Detect which cell encompasses the target text, then output its (x, y) center coordinate. 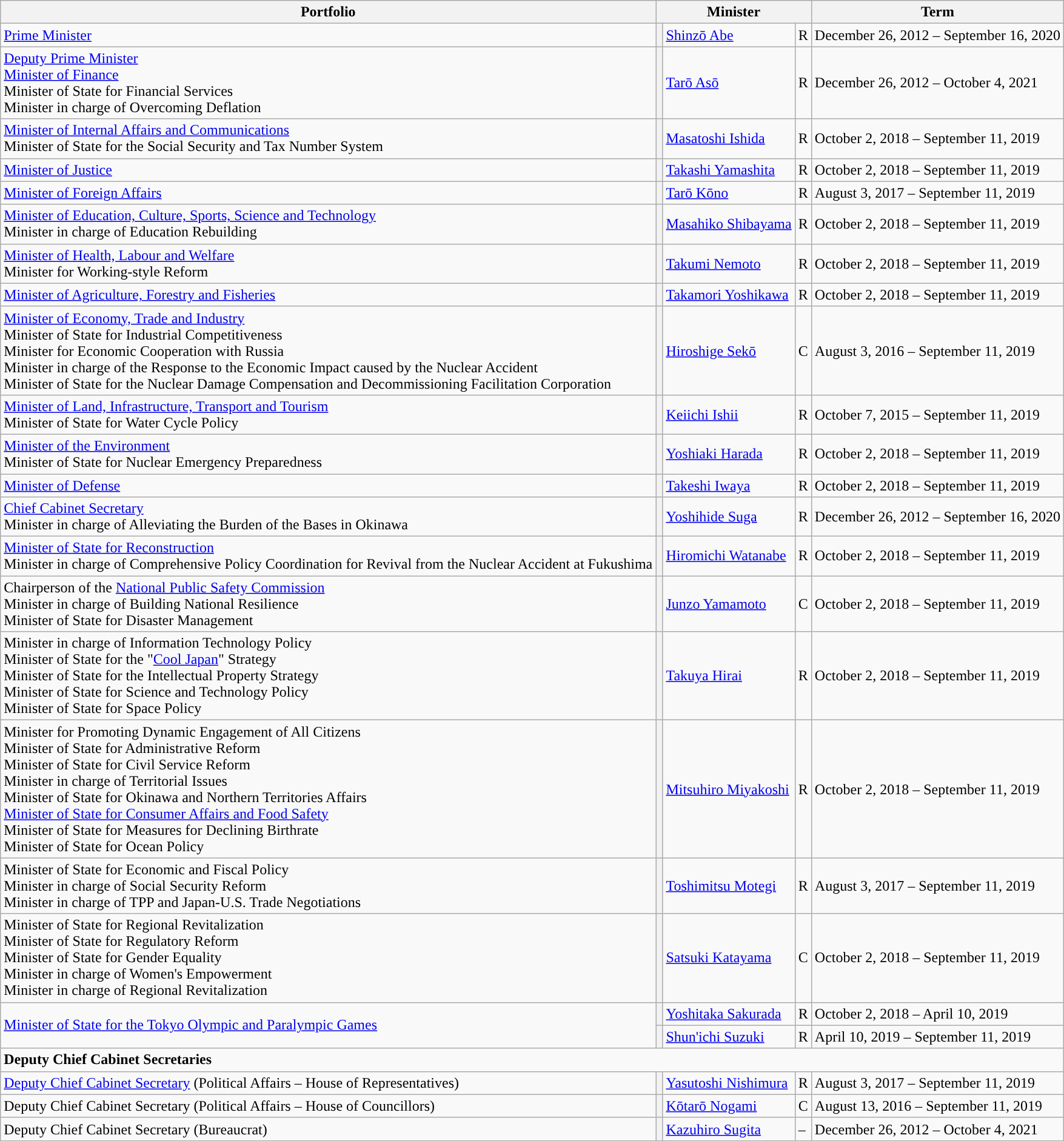
Minister of Justice (329, 170)
Keiichi Ishii (729, 415)
Hiroshige Sekō (729, 350)
Kōtarō Nogami (729, 1106)
Minister of Education, Culture, Sports, Science and TechnologyMinister in charge of Education Rebuilding (329, 224)
Yasutoshi Nishimura (729, 1083)
Shinzō Abe (729, 35)
Minister of the EnvironmentMinister of State for Nuclear Emergency Preparedness (329, 453)
Deputy Prime Minister Minister of Finance Minister of State for Financial Services Minister in charge of Overcoming Deflation (329, 82)
Minister of State for ReconstructionMinister in charge of Comprehensive Policy Coordination for Revival from the Nuclear Accident at Fukushima (329, 557)
Masahiko Shibayama (729, 224)
Toshimitsu Motegi (729, 886)
October 2, 2018 – April 10, 2019 (937, 1014)
Chairperson of the National Public Safety CommissionMinister in charge of Building National ResilienceMinister of State for Disaster Management (329, 604)
Takamori Yoshikawa (729, 295)
Minister of State for the Tokyo Olympic and Paralympic Games (329, 1025)
Yoshiaki Harada (729, 453)
Deputy Chief Cabinet Secretary (Political Affairs – House of Representatives) (329, 1083)
Tarō Asō (729, 82)
Yoshihide Suga (729, 517)
Masatoshi Ishida (729, 138)
Kazuhiro Sugita (729, 1129)
Mitsuhiro Miyakoshi (729, 789)
October 7, 2015 – September 11, 2019 (937, 415)
Prime Minister (329, 35)
Minister (734, 12)
Minister of Land, Infrastructure, Transport and TourismMinister of State for Water Cycle Policy (329, 415)
Takeshi Iwaya (729, 486)
Minister of Foreign Affairs (329, 193)
Hiromichi Watanabe (729, 557)
Shun'ichi Suzuki (729, 1037)
Chief Cabinet SecretaryMinister in charge of Alleviating the Burden of the Bases in Okinawa (329, 517)
Yoshitaka Sakurada (729, 1014)
Junzo Yamamoto (729, 604)
– (803, 1129)
Term (937, 12)
Deputy Chief Cabinet Secretaries (532, 1060)
Minister of Health, Labour and WelfareMinister for Working-style Reform (329, 263)
Deputy Chief Cabinet Secretary (Political Affairs – House of Councillors) (329, 1106)
August 3, 2016 – September 11, 2019 (937, 350)
Takashi Yamashita (729, 170)
Minister of Internal Affairs and CommunicationsMinister of State for the Social Security and Tax Number System (329, 138)
April 10, 2019 – September 11, 2019 (937, 1037)
Takuya Hirai (729, 676)
Portfolio (329, 12)
Minister of Agriculture, Forestry and Fisheries (329, 295)
Takumi Nemoto (729, 263)
Deputy Chief Cabinet Secretary (Bureaucrat) (329, 1129)
August 13, 2016 – September 11, 2019 (937, 1106)
Satsuki Katayama (729, 958)
Minister of Defense (329, 486)
Tarō Kōno (729, 193)
